Return the (X, Y) coordinate for the center point of the cell that contains the specified text.  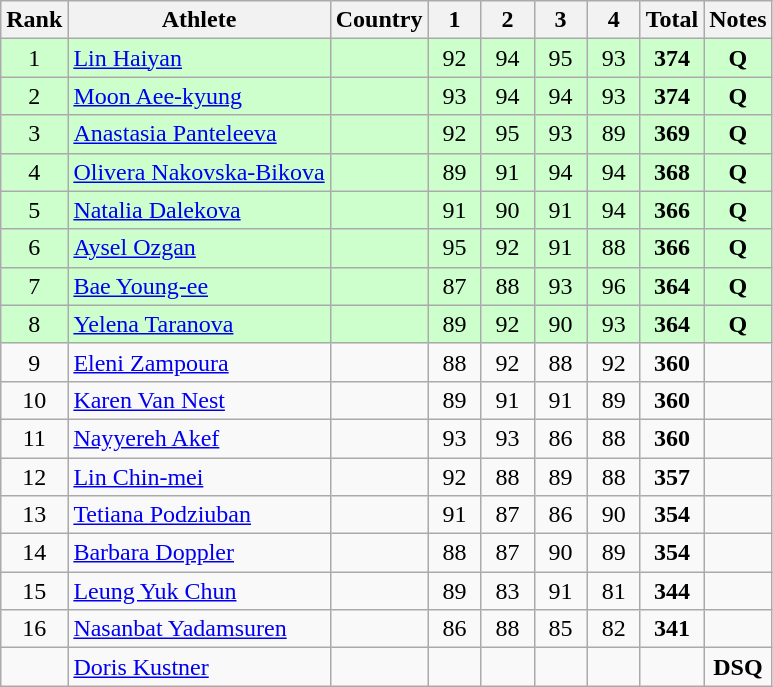
357 (672, 477)
15 (34, 591)
85 (560, 629)
11 (34, 438)
Nayyereh Akef (199, 438)
16 (34, 629)
341 (672, 629)
5 (34, 210)
8 (34, 324)
Karen Van Nest (199, 400)
Barbara Doppler (199, 553)
Leung Yuk Chun (199, 591)
368 (672, 172)
Country (379, 20)
Notes (738, 20)
Eleni Zampoura (199, 362)
369 (672, 134)
83 (508, 591)
Bae Young-ee (199, 286)
Olivera Nakovska-Bikova (199, 172)
Total (672, 20)
96 (614, 286)
Tetiana Podziuban (199, 515)
12 (34, 477)
9 (34, 362)
Athlete (199, 20)
13 (34, 515)
Lin Haiyan (199, 58)
7 (34, 286)
Nasanbat Yadamsuren (199, 629)
6 (34, 248)
Doris Kustner (199, 667)
Natalia Dalekova (199, 210)
Anastasia Panteleeva (199, 134)
Moon Aee-kyung (199, 96)
Lin Chin-mei (199, 477)
14 (34, 553)
Rank (34, 20)
Aysel Ozgan (199, 248)
Yelena Taranova (199, 324)
10 (34, 400)
82 (614, 629)
81 (614, 591)
344 (672, 591)
DSQ (738, 667)
